Return the [X, Y] coordinate for the center point of the cell that contains the specified text.  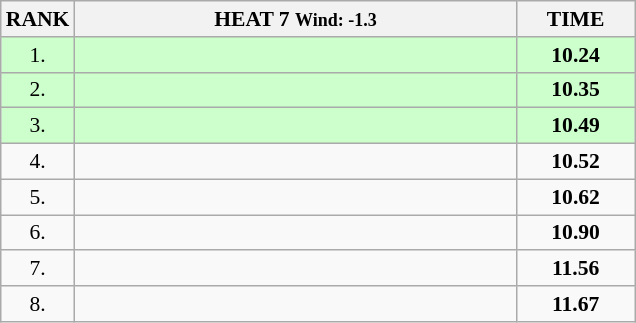
RANK [38, 19]
3. [38, 126]
6. [38, 233]
10.35 [576, 90]
1. [38, 55]
11.56 [576, 269]
TIME [576, 19]
2. [38, 90]
8. [38, 304]
10.49 [576, 126]
11.67 [576, 304]
HEAT 7 Wind: -1.3 [295, 19]
10.90 [576, 233]
4. [38, 162]
5. [38, 197]
10.24 [576, 55]
7. [38, 269]
10.62 [576, 197]
10.52 [576, 162]
